Return the [x, y] coordinate for the center point of the cell that contains the specified text.  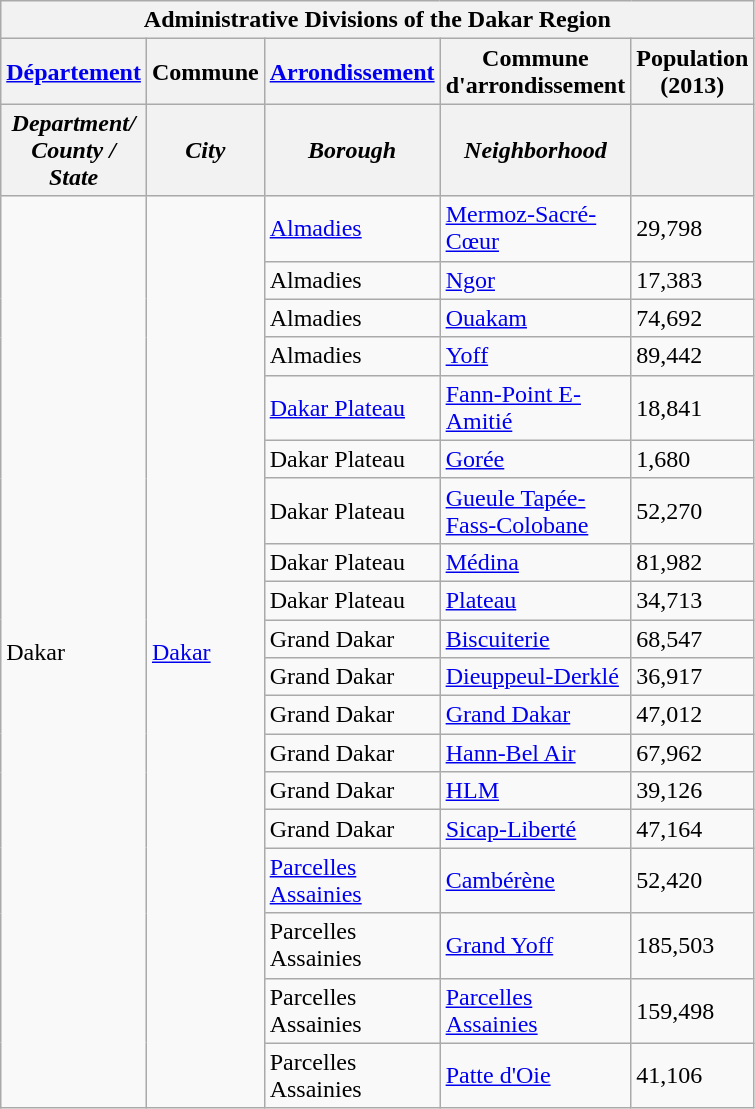
Borough [352, 150]
34,713 [692, 600]
17,383 [692, 280]
Yoff [536, 356]
Patte d'Oie [536, 1076]
185,503 [692, 946]
City [205, 150]
Gueule Tapée-Fass-Colobane [536, 510]
159,498 [692, 1010]
Department/ County / State [74, 150]
52,420 [692, 880]
Département [74, 72]
Ouakam [536, 318]
Biscuiterie [536, 639]
HLM [536, 791]
Arrondissement [352, 72]
Gorée [536, 459]
Administrative Divisions of the Dakar Region [378, 20]
Ngor [536, 280]
74,692 [692, 318]
Plateau [536, 600]
Médina [536, 562]
81,982 [692, 562]
1,680 [692, 459]
Fann-Point E-Amitié [536, 408]
Grand Yoff [536, 946]
68,547 [692, 639]
Population (2013) [692, 72]
Cambérène [536, 880]
Mermoz-Sacré-Cœur [536, 228]
52,270 [692, 510]
89,442 [692, 356]
67,962 [692, 753]
Commune [205, 72]
Dieuppeul-Derklé [536, 677]
39,126 [692, 791]
47,164 [692, 829]
29,798 [692, 228]
47,012 [692, 715]
Sicap-Liberté [536, 829]
18,841 [692, 408]
Commune d'arrondissement [536, 72]
Hann-Bel Air [536, 753]
36,917 [692, 677]
Neighborhood [536, 150]
41,106 [692, 1076]
